Find where the given text appears and provide that cell's center as (x, y) coordinate. 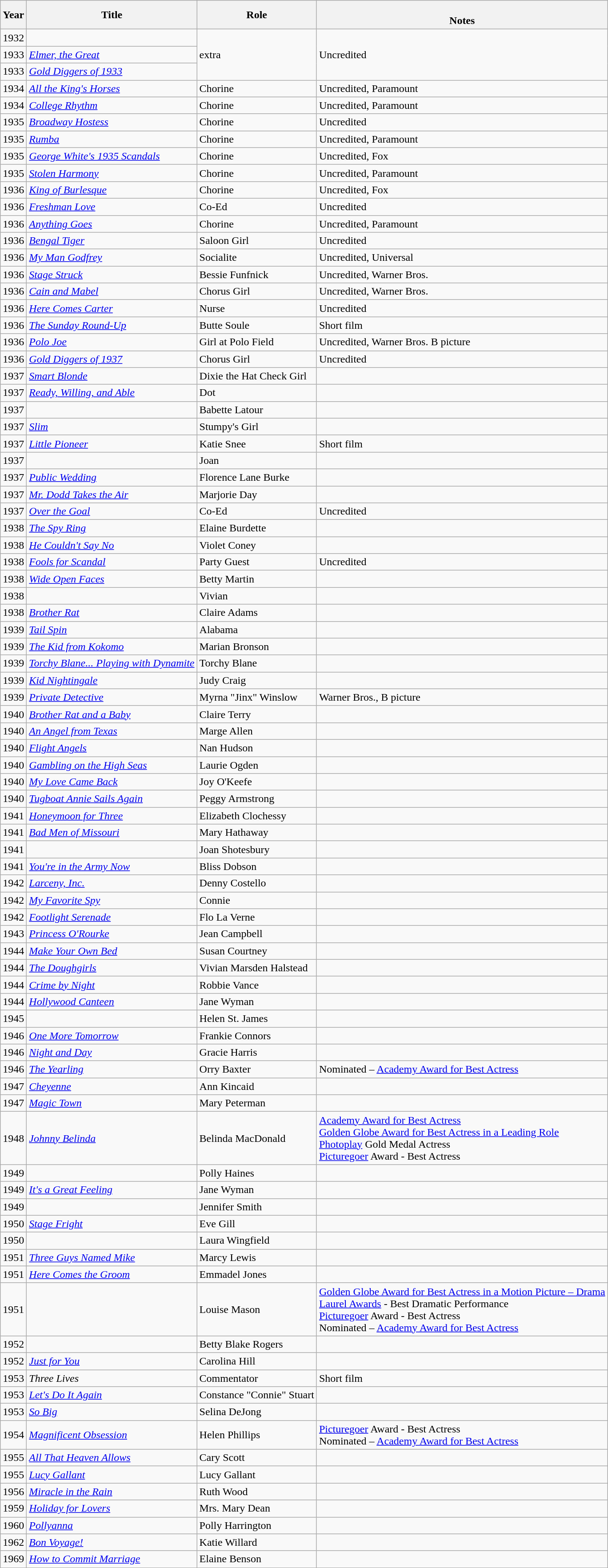
Three Lives (112, 1378)
Bliss Dobson (257, 866)
Mr. Dodd Takes the Air (112, 495)
Little Pioneer (112, 443)
Party Guest (257, 562)
1943 (13, 934)
Dixie the Hat Check Girl (257, 376)
1959 (13, 1508)
Mrs. Mary Dean (257, 1508)
1948 (13, 1138)
Tugboat Annie Sails Again (112, 799)
Princess O'Rourke (112, 934)
Constance "Connie" Stuart (257, 1395)
Public Wedding (112, 477)
Jean Campbell (257, 934)
Nan Hudson (257, 748)
Carolina Hill (257, 1361)
My Man Godfrey (112, 258)
Marian Bronson (257, 646)
Make Your Own Bed (112, 951)
Joan Shotesbury (257, 850)
Connie (257, 900)
Stage Struck (112, 275)
Katie Willard (257, 1542)
Babette Latour (257, 410)
Wide Open Faces (112, 579)
Gold Diggers of 1937 (112, 359)
Stumpy's Girl (257, 427)
extra (257, 55)
1962 (13, 1542)
Dot (257, 393)
Gambling on the High Seas (112, 765)
Selina DeJong (257, 1412)
Denny Costello (257, 883)
Peggy Armstrong (257, 799)
Eve Gill (257, 1224)
Laura Wingfield (257, 1241)
Elaine Benson (257, 1559)
Marge Allen (257, 731)
Private Detective (112, 697)
Magnificent Obsession (112, 1435)
Smart Blonde (112, 376)
Crime by Night (112, 985)
Stage Fright (112, 1224)
Claire Terry (257, 714)
Helen Phillips (257, 1435)
Footlight Serenade (112, 917)
Bad Men of Missouri (112, 833)
Cheyenne (112, 1086)
Honeymoon for Three (112, 816)
George White's 1935 Scandals (112, 156)
Butte Soule (257, 325)
The Kid from Kokomo (112, 646)
Nurse (257, 308)
Polly Harrington (257, 1525)
My Love Came Back (112, 782)
1969 (13, 1559)
1945 (13, 1018)
Here Comes the Groom (112, 1274)
Polly Haines (257, 1173)
Jennifer Smith (257, 1207)
Gracie Harris (257, 1053)
Cary Scott (257, 1458)
Title (112, 15)
Vivian Marsden Halstead (257, 968)
Slim (112, 427)
Larceny, Inc. (112, 883)
King of Burlesque (112, 190)
Three Guys Named Mike (112, 1257)
Fools for Scandal (112, 562)
Role (257, 15)
Robbie Vance (257, 985)
Ready, Willing, and Able (112, 393)
Holiday for Lovers (112, 1508)
An Angel from Texas (112, 731)
1932 (13, 38)
Bon Voyage! (112, 1542)
One More Tomorrow (112, 1036)
Night and Day (112, 1053)
Notes (462, 15)
Uncredited, Warner Bros. B picture (462, 342)
Marjorie Day (257, 495)
Laurie Ogden (257, 765)
All the King's Horses (112, 88)
Alabama (257, 630)
The Sunday Round-Up (112, 325)
Nominated – Academy Award for Best Actress (462, 1069)
Mary Hathaway (257, 833)
Vivian (257, 596)
All That Heaven Allows (112, 1458)
Ann Kincaid (257, 1086)
Katie Snee (257, 443)
Warner Bros., B picture (462, 697)
Socialite (257, 258)
Flight Angels (112, 748)
The Doughgirls (112, 968)
Cain and Mabel (112, 291)
Year (13, 15)
Over the Goal (112, 511)
Just for You (112, 1361)
Flo La Verne (257, 917)
Betty Blake Rogers (257, 1344)
Susan Courtney (257, 951)
Violet Coney (257, 545)
Torchy Blane... Playing with Dynamite (112, 663)
Miracle in the Rain (112, 1492)
Frankie Connors (257, 1036)
College Rhythm (112, 105)
Florence Lane Burke (257, 477)
Elaine Burdette (257, 528)
Bessie Funfnick (257, 275)
Hollywood Canteen (112, 1001)
Polo Joe (112, 342)
Bengal Tiger (112, 241)
Judy Craig (257, 680)
Joy O'Keefe (257, 782)
Elmer, the Great (112, 55)
Mary Peterman (257, 1103)
Ruth Wood (257, 1492)
How to Commit Marriage (112, 1559)
Magic Town (112, 1103)
Myrna "Jinx" Winslow (257, 697)
Let's Do It Again (112, 1395)
Commentator (257, 1378)
Tail Spin (112, 630)
Rumba (112, 139)
Picturegoer Award - Best Actress Nominated – Academy Award for Best Actress (462, 1435)
Torchy Blane (257, 663)
Academy Award for Best Actress Golden Globe Award for Best Actress in a Leading Role Photoplay Gold Medal Actress Picturegoer Award - Best Actress (462, 1138)
Broadway Hostess (112, 122)
Belinda MacDonald (257, 1138)
Freshman Love (112, 207)
Brother Rat (112, 613)
You're in the Army Now (112, 866)
1954 (13, 1435)
Johnny Belinda (112, 1138)
Kid Nightingale (112, 680)
Betty Martin (257, 579)
Emmadel Jones (257, 1274)
It's a Great Feeling (112, 1190)
The Yearling (112, 1069)
Saloon Girl (257, 241)
Helen St. James (257, 1018)
He Couldn't Say No (112, 545)
Marcy Lewis (257, 1257)
Brother Rat and a Baby (112, 714)
Uncredited, Universal (462, 258)
1956 (13, 1492)
Here Comes Carter (112, 308)
Gold Diggers of 1933 (112, 72)
Girl at Polo Field (257, 342)
Pollyanna (112, 1525)
The Spy Ring (112, 528)
1960 (13, 1525)
Anything Goes (112, 223)
Elizabeth Clochessy (257, 816)
Claire Adams (257, 613)
My Favorite Spy (112, 900)
So Big (112, 1412)
Stolen Harmony (112, 173)
Orry Baxter (257, 1069)
Louise Mason (257, 1309)
Joan (257, 460)
